Detect which cell encompasses the target text, then output its (x, y) center coordinate. 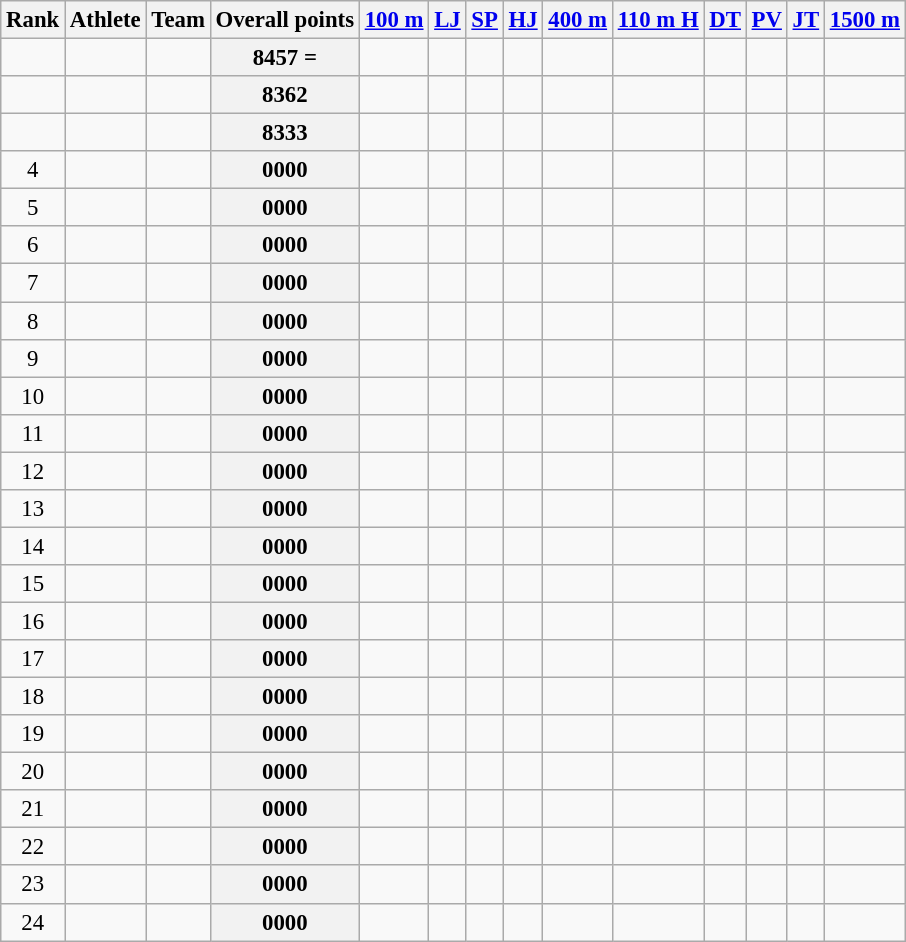
18 (33, 697)
8362 (284, 95)
110 m H (658, 20)
10 (33, 396)
LJ (448, 20)
12 (33, 471)
PV (766, 20)
17 (33, 659)
DT (725, 20)
9 (33, 358)
100 m (394, 20)
8457 = (284, 58)
11 (33, 433)
20 (33, 772)
21 (33, 809)
400 m (578, 20)
Team (178, 20)
24 (33, 922)
13 (33, 509)
Athlete (106, 20)
JT (806, 20)
5 (33, 208)
22 (33, 847)
16 (33, 621)
14 (33, 546)
4 (33, 170)
8333 (284, 133)
19 (33, 734)
1500 m (864, 20)
7 (33, 283)
6 (33, 245)
15 (33, 584)
HJ (523, 20)
8 (33, 321)
23 (33, 885)
Overall points (284, 20)
Rank (33, 20)
SP (484, 20)
